Determine the [X, Y] coordinate at the center of the cell enclosing the given text.  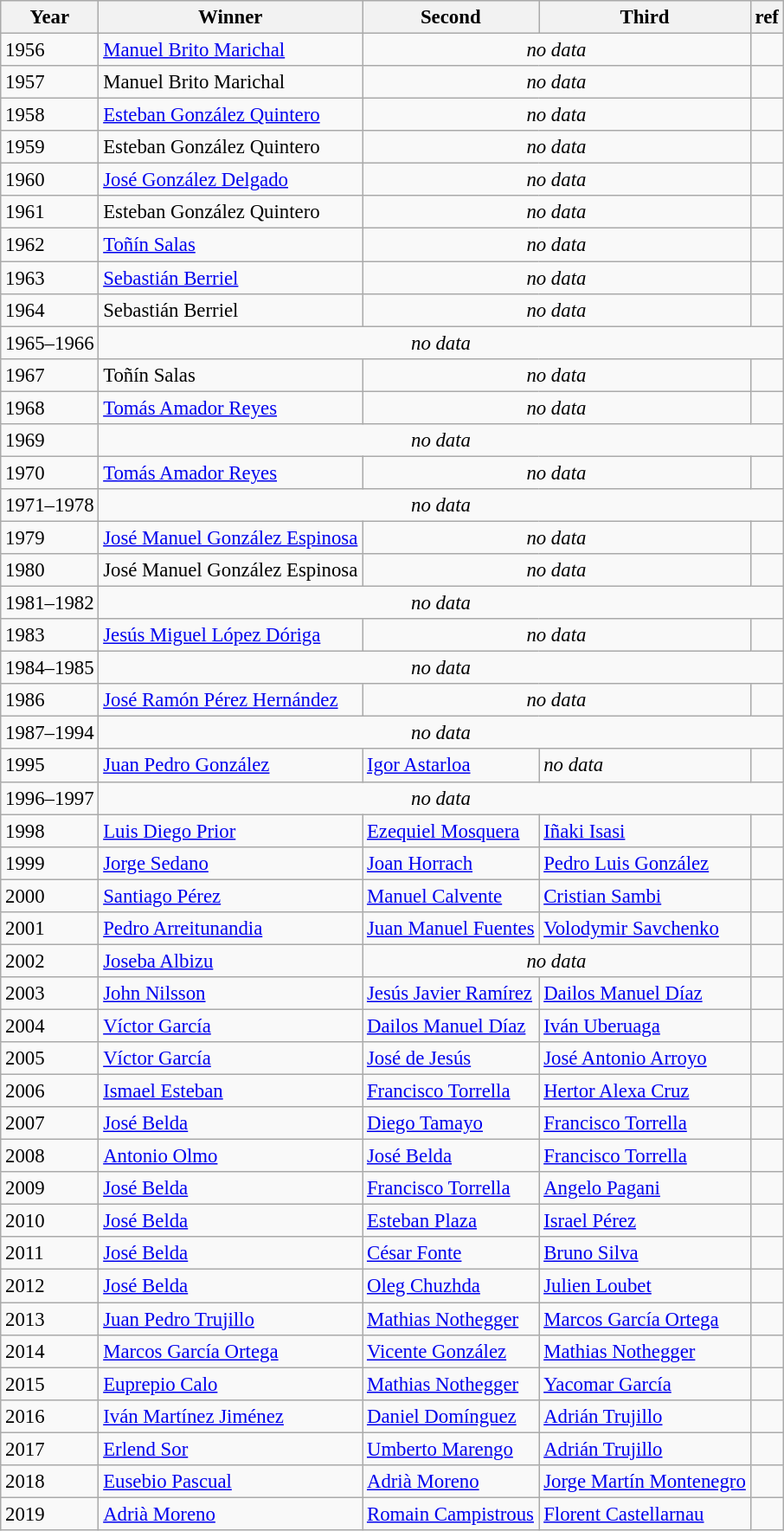
2001 [50, 929]
1968 [50, 408]
2005 [50, 1058]
Ezequiel Mosquera [451, 831]
1981–1982 [50, 603]
Erlend Sor [230, 1449]
1986 [50, 700]
2000 [50, 896]
Yacomar García [645, 1384]
Diego Tamayo [451, 1123]
Pedro Luis González [645, 863]
Year [50, 17]
1962 [50, 245]
Esteban Plaza [451, 1221]
2009 [50, 1188]
2006 [50, 1091]
2010 [50, 1221]
1984–1985 [50, 668]
1965–1966 [50, 343]
2014 [50, 1351]
1971–1978 [50, 505]
1983 [50, 635]
1959 [50, 147]
Luis Diego Prior [230, 831]
1980 [50, 570]
1958 [50, 115]
Santiago Pérez [230, 896]
Iván Uberuaga [645, 1026]
Israel Pérez [645, 1221]
Oleg Chuzhda [451, 1286]
Daniel Domínguez [451, 1416]
Jesús Miguel López Dóriga [230, 635]
John Nilsson [230, 994]
2019 [50, 1514]
2002 [50, 961]
1987–1994 [50, 733]
José González Delgado [230, 180]
1964 [50, 310]
Romain Campistrous [451, 1514]
Juan Pedro González [230, 766]
Florent Castellarnau [645, 1514]
1995 [50, 766]
Vicente González [451, 1351]
Third [645, 17]
Julien Loubet [645, 1286]
ref [767, 17]
2016 [50, 1416]
Eusebio Pascual [230, 1482]
2018 [50, 1482]
Juan Manuel Fuentes [451, 929]
1996–1997 [50, 798]
Hertor Alexa Cruz [645, 1091]
2008 [50, 1156]
Winner [230, 17]
César Fonte [451, 1254]
1956 [50, 50]
Igor Astarloa [451, 766]
Euprepio Calo [230, 1384]
Jesús Javier Ramírez [451, 994]
1999 [50, 863]
2015 [50, 1384]
1970 [50, 473]
1960 [50, 180]
Second [451, 17]
1969 [50, 441]
2003 [50, 994]
2012 [50, 1286]
Iñaki Isasi [645, 831]
2004 [50, 1026]
1979 [50, 537]
Juan Pedro Trujillo [230, 1319]
1967 [50, 375]
Joan Horrach [451, 863]
José Antonio Arroyo [645, 1058]
Pedro Arreitunandia [230, 929]
Jorge Sedano [230, 863]
1957 [50, 82]
Antonio Olmo [230, 1156]
Ismael Esteban [230, 1091]
Manuel Calvente [451, 896]
José Ramón Pérez Hernández [230, 700]
Jorge Martín Montenegro [645, 1482]
Iván Martínez Jiménez [230, 1416]
Joseba Albizu [230, 961]
1963 [50, 278]
Volodymir Savchenko [645, 929]
Cristian Sambi [645, 896]
Bruno Silva [645, 1254]
2011 [50, 1254]
Umberto Marengo [451, 1449]
1961 [50, 212]
1998 [50, 831]
2017 [50, 1449]
2013 [50, 1319]
José de Jesús [451, 1058]
2007 [50, 1123]
Angelo Pagani [645, 1188]
